Scan for the cell matching the given text and deliver its (X, Y) coordinate at center. 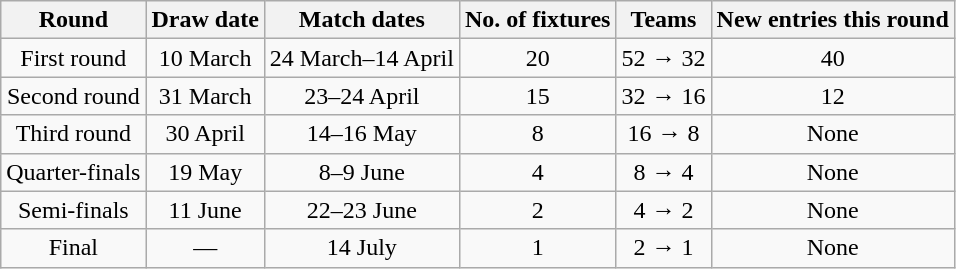
Draw date (205, 20)
14–16 May (362, 134)
19 May (205, 172)
10 March (205, 58)
15 (538, 96)
Second round (74, 96)
24 March–14 April (362, 58)
12 (832, 96)
First round (74, 58)
2 (538, 210)
30 April (205, 134)
— (205, 248)
8–9 June (362, 172)
32 → 16 (664, 96)
8 → 4 (664, 172)
20 (538, 58)
14 July (362, 248)
Match dates (362, 20)
16 → 8 (664, 134)
40 (832, 58)
New entries this round (832, 20)
1 (538, 248)
Final (74, 248)
4 → 2 (664, 210)
Third round (74, 134)
11 June (205, 210)
4 (538, 172)
52 → 32 (664, 58)
Semi-finals (74, 210)
Round (74, 20)
Quarter-finals (74, 172)
22–23 June (362, 210)
2 → 1 (664, 248)
No. of fixtures (538, 20)
31 March (205, 96)
23–24 April (362, 96)
Teams (664, 20)
8 (538, 134)
